Detect which cell encompasses the target text, then output its (X, Y) center coordinate. 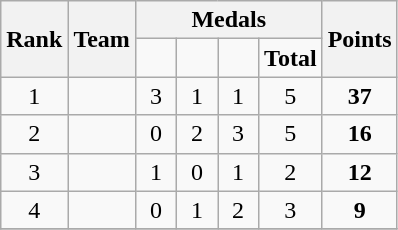
9 (360, 210)
4 (34, 210)
Team (102, 39)
37 (360, 96)
Points (360, 39)
Medals (228, 20)
12 (360, 172)
16 (360, 134)
Rank (34, 39)
Total (291, 58)
